Detect which cell encompasses the target text, then output its (x, y) center coordinate. 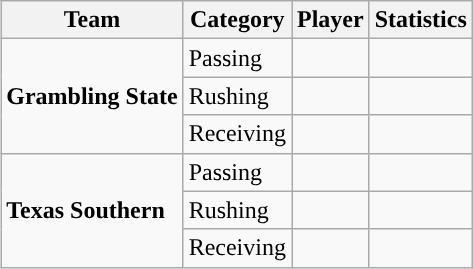
Statistics (420, 20)
Player (331, 20)
Category (237, 20)
Team (92, 20)
Grambling State (92, 96)
Texas Southern (92, 210)
